Identify which cell holds the provided text, then report its (x, y) central coordinate. 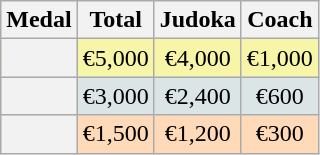
€300 (280, 134)
Judoka (198, 20)
€600 (280, 96)
€1,000 (280, 58)
€1,500 (116, 134)
€5,000 (116, 58)
€3,000 (116, 96)
€2,400 (198, 96)
€1,200 (198, 134)
€4,000 (198, 58)
Medal (39, 20)
Coach (280, 20)
Total (116, 20)
